Return (X, Y) of the center of cell containing provided text 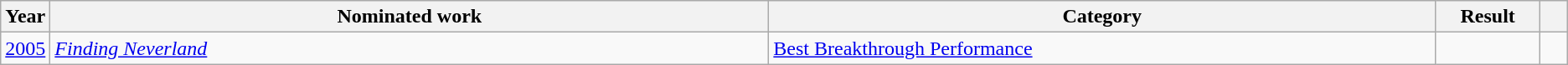
2005 (25, 48)
Best Breakthrough Performance (1102, 48)
Nominated work (410, 17)
Result (1488, 17)
Category (1102, 17)
Finding Neverland (410, 48)
Year (25, 17)
